Provide the [X, Y] coordinate of the cell's center where the given text is located.  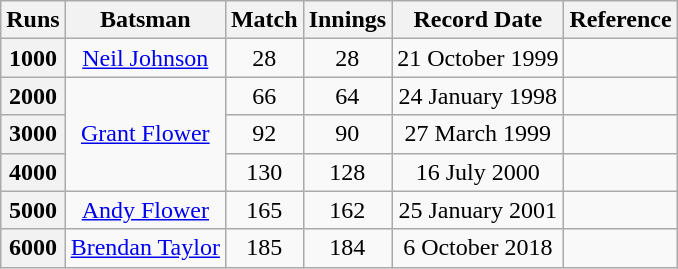
Grant Flower [145, 134]
Runs [33, 20]
27 March 1999 [478, 134]
185 [264, 248]
90 [347, 134]
Reference [620, 20]
Innings [347, 20]
184 [347, 248]
6 October 2018 [478, 248]
6000 [33, 248]
92 [264, 134]
64 [347, 96]
Match [264, 20]
162 [347, 210]
66 [264, 96]
21 October 1999 [478, 58]
Andy Flower [145, 210]
25 January 2001 [478, 210]
128 [347, 172]
2000 [33, 96]
3000 [33, 134]
130 [264, 172]
Neil Johnson [145, 58]
4000 [33, 172]
Brendan Taylor [145, 248]
Batsman [145, 20]
16 July 2000 [478, 172]
1000 [33, 58]
5000 [33, 210]
Record Date [478, 20]
24 January 1998 [478, 96]
165 [264, 210]
